Return [X, Y] of the center of cell containing provided text 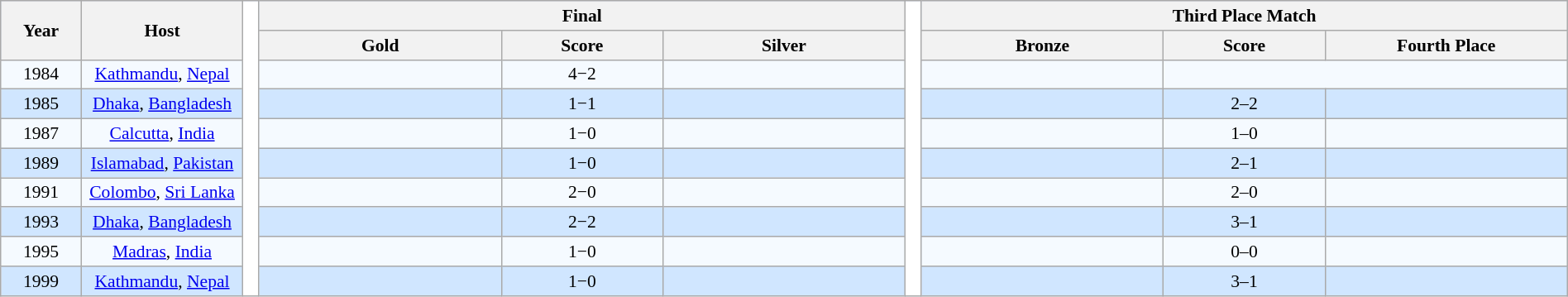
Fourth Place [1446, 46]
1999 [41, 281]
4−2 [582, 74]
Silver [784, 46]
Calcutta, India [162, 134]
Year [41, 30]
Gold [380, 46]
0–0 [1244, 251]
1985 [41, 104]
2−0 [582, 193]
Colombo, Sri Lanka [162, 193]
1987 [41, 134]
Host [162, 30]
Islamabad, Pakistan [162, 163]
1989 [41, 163]
2–0 [1244, 193]
1993 [41, 223]
1991 [41, 193]
1984 [41, 74]
1–0 [1244, 134]
1−1 [582, 104]
Final [582, 16]
1995 [41, 251]
Bronze [1042, 46]
2−2 [582, 223]
2–2 [1244, 104]
2–1 [1244, 163]
Madras, India [162, 251]
Third Place Match [1244, 16]
